Output the (x, y) coordinate of the center of the cell containing the given text.  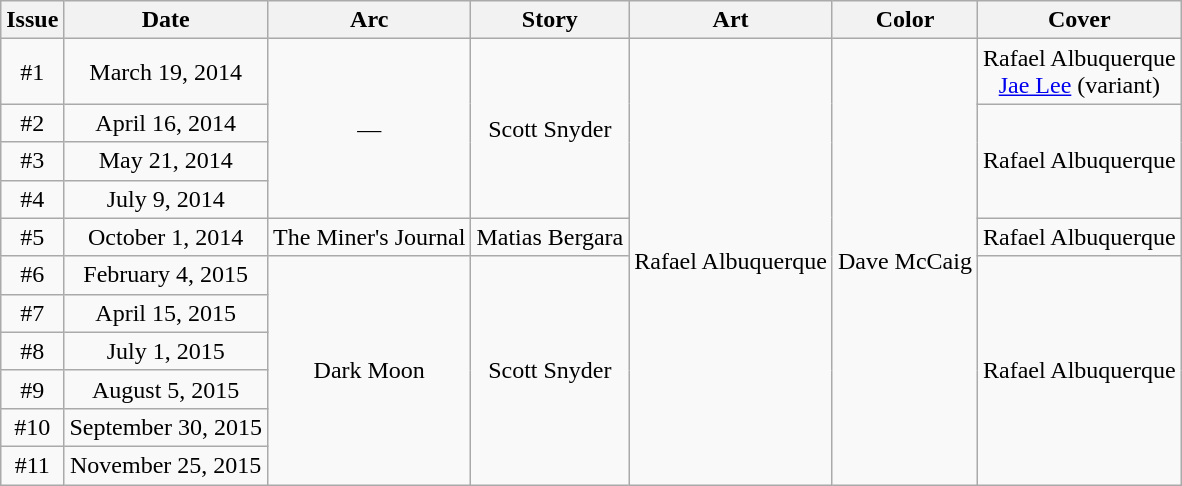
#5 (32, 237)
July 1, 2015 (166, 351)
#10 (32, 427)
October 1, 2014 (166, 237)
#2 (32, 123)
#11 (32, 465)
#1 (32, 72)
September 30, 2015 (166, 427)
#9 (32, 389)
July 9, 2014 (166, 199)
April 15, 2015 (166, 313)
Story (550, 20)
Dark Moon (370, 370)
August 5, 2015 (166, 389)
— (370, 128)
The Miner's Journal (370, 237)
Matias Bergara (550, 237)
#7 (32, 313)
April 16, 2014 (166, 123)
May 21, 2014 (166, 161)
#3 (32, 161)
#4 (32, 199)
Date (166, 20)
Arc (370, 20)
#6 (32, 275)
Rafael Albuquerque Jae Lee (variant) (1079, 72)
Cover (1079, 20)
March 19, 2014 (166, 72)
February 4, 2015 (166, 275)
Dave McCaig (904, 262)
#8 (32, 351)
Art (731, 20)
Color (904, 20)
Issue (32, 20)
November 25, 2015 (166, 465)
